Return the (x, y) coordinate for the center point of the cell that contains the specified text.  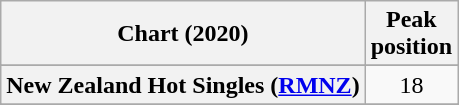
18 (411, 85)
New Zealand Hot Singles (RMNZ) (183, 85)
Peakposition (411, 34)
Chart (2020) (183, 34)
